Pinpoint the cell where the given text exists, returning its [X, Y] midpoint coordinate. 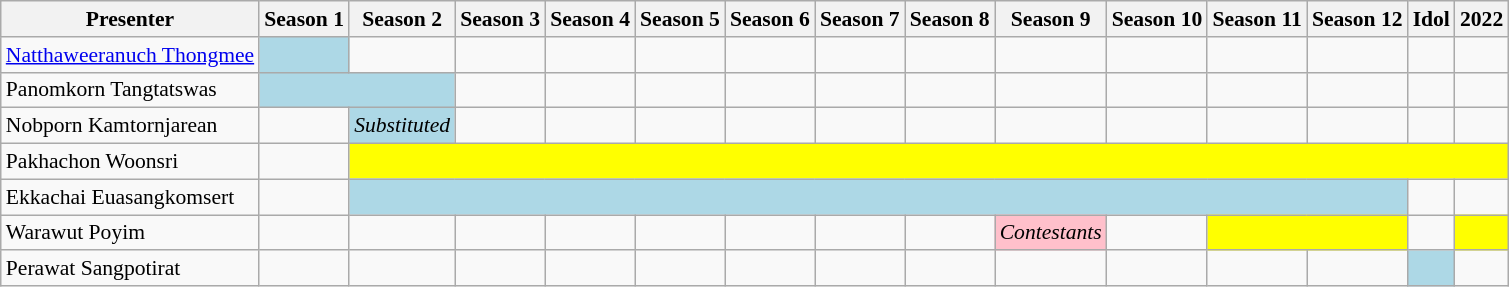
2022 [1482, 19]
Season 6 [770, 19]
Contestants [1051, 233]
Season 5 [680, 19]
Season 4 [590, 19]
Nobporn Kamtornjarean [130, 126]
Season 12 [1358, 19]
Season 7 [860, 19]
Season 3 [500, 19]
Perawat Sangpotirat [130, 269]
Season 1 [304, 19]
Ekkachai Euasangkomsert [130, 197]
Presenter [130, 19]
Panomkorn Tangtatswas [130, 90]
Season 8 [950, 19]
Season 2 [402, 19]
Natthaweeranuch Thongmee [130, 55]
Season 11 [1257, 19]
Season 9 [1051, 19]
Idol [1432, 19]
Pakhachon Woonsri [130, 162]
Substituted [402, 126]
Warawut Poyim [130, 233]
Season 10 [1158, 19]
